For the text-containing cell, return its midpoint in (x, y) coordinate format. 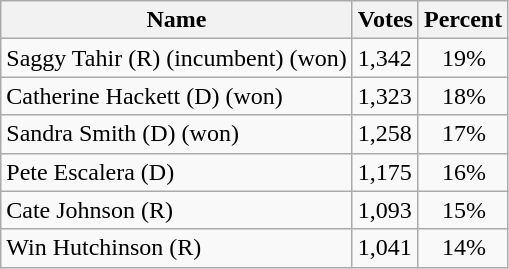
1,258 (385, 134)
18% (462, 96)
1,041 (385, 248)
1,175 (385, 172)
Pete Escalera (D) (177, 172)
Votes (385, 20)
Catherine Hackett (D) (won) (177, 96)
Cate Johnson (R) (177, 210)
Name (177, 20)
1,323 (385, 96)
19% (462, 58)
17% (462, 134)
1,342 (385, 58)
1,093 (385, 210)
Percent (462, 20)
15% (462, 210)
Sandra Smith (D) (won) (177, 134)
Win Hutchinson (R) (177, 248)
16% (462, 172)
Saggy Tahir (R) (incumbent) (won) (177, 58)
14% (462, 248)
